Pinpoint the cell where the given text exists, returning its (x, y) midpoint coordinate. 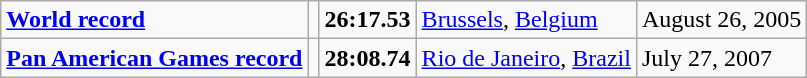
Brussels, Belgium (526, 20)
26:17.53 (368, 20)
Pan American Games record (154, 58)
Rio de Janeiro, Brazil (526, 58)
August 26, 2005 (721, 20)
28:08.74 (368, 58)
World record (154, 20)
July 27, 2007 (721, 58)
